Determine the [x, y] coordinate at the center of the cell enclosing the given text.  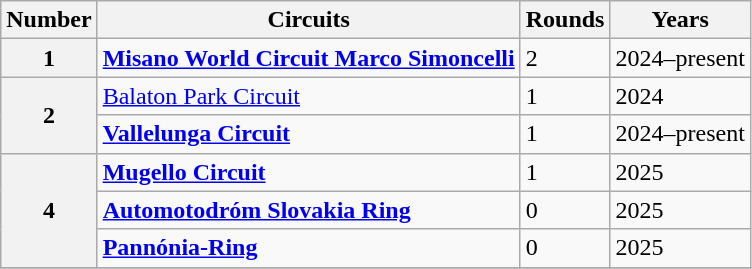
Vallelunga Circuit [308, 134]
Misano World Circuit Marco Simoncelli [308, 58]
2024 [680, 96]
Automotodróm Slovakia Ring [308, 210]
Balaton Park Circuit [308, 96]
Rounds [565, 20]
Mugello Circuit [308, 172]
Pannónia-Ring [308, 248]
Years [680, 20]
Number [49, 20]
Circuits [308, 20]
4 [49, 210]
